Identify which cell holds the provided text, then report its [X, Y] central coordinate. 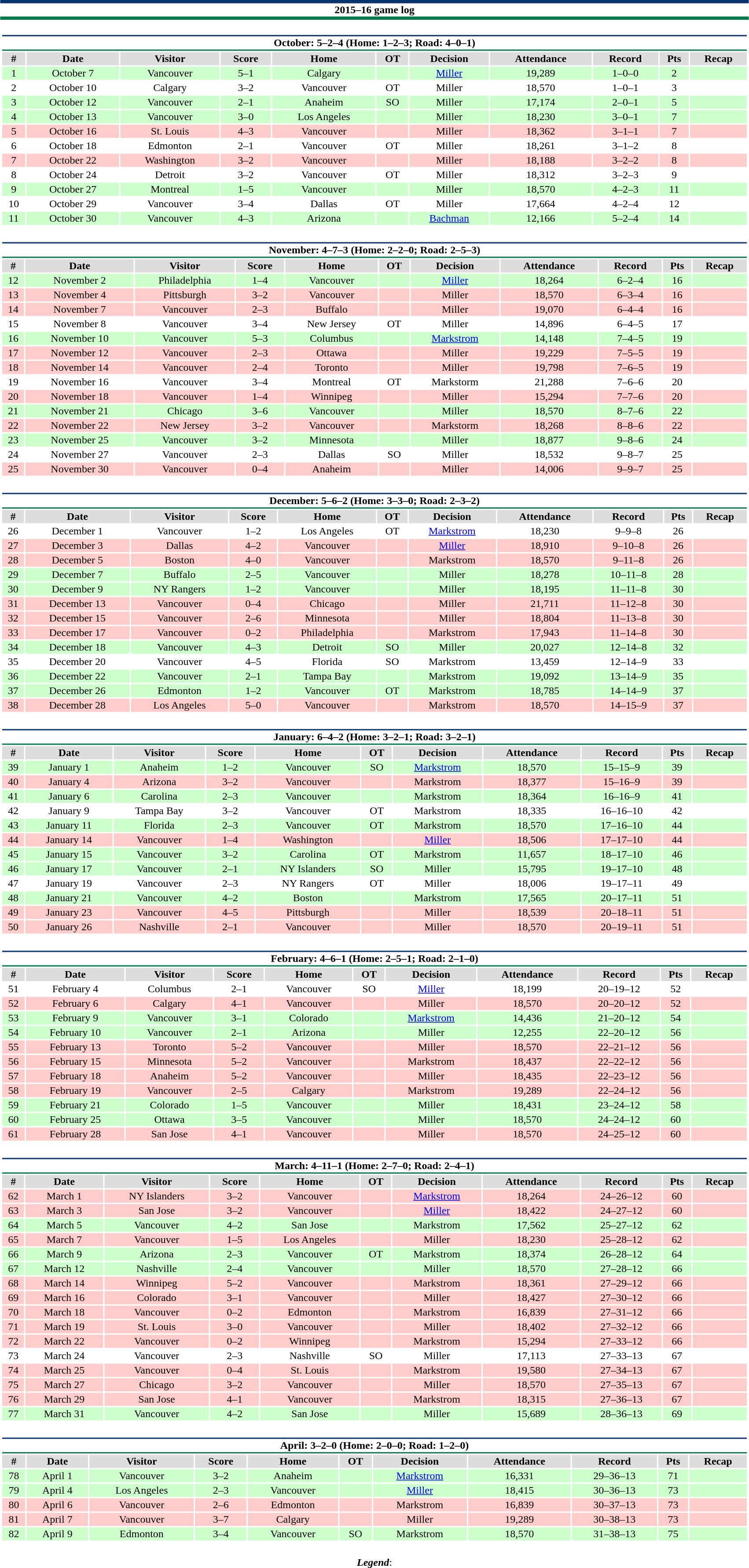
70 [13, 1312]
March 14 [64, 1283]
18,312 [540, 175]
18,435 [527, 1076]
19,070 [549, 309]
3–1–1 [626, 132]
March 9 [64, 1254]
17,943 [545, 633]
April 4 [57, 1491]
12,166 [540, 219]
76 [13, 1399]
6–3–4 [630, 295]
36 [13, 676]
26–28–12 [621, 1254]
18,268 [549, 425]
March 18 [64, 1312]
27–29–12 [621, 1283]
45 [13, 855]
18,188 [540, 161]
October: 5–2–4 (Home: 1–2–3; Road: 4–0–1) [374, 43]
15 [13, 324]
24–26–12 [621, 1196]
15–15–9 [622, 768]
October 10 [73, 88]
15,795 [532, 869]
March 27 [64, 1385]
27–34–13 [621, 1370]
15,689 [531, 1414]
18,335 [532, 811]
27–33–12 [621, 1341]
December 1 [77, 531]
25–28–12 [621, 1240]
November 4 [80, 295]
18,261 [540, 146]
9–9–7 [630, 469]
November 18 [80, 396]
30–36–13 [614, 1491]
40 [13, 782]
December 3 [77, 546]
18,415 [519, 1491]
6 [14, 146]
6–2–4 [630, 280]
22–20–12 [619, 1032]
18,278 [545, 575]
24–27–12 [621, 1211]
27–36–13 [621, 1399]
65 [13, 1240]
18,199 [527, 989]
March: 4–11–1 (Home: 2–7–0; Road: 2–4–1) [374, 1166]
3–5 [239, 1119]
March 19 [64, 1327]
January 14 [69, 840]
17,113 [531, 1356]
March 25 [64, 1370]
20–19–11 [622, 927]
7–7–6 [630, 396]
February 15 [75, 1061]
29 [13, 575]
27–33–13 [621, 1356]
17–16–10 [622, 826]
January: 6–4–2 (Home: 3–2–1; Road: 3–2–1) [374, 737]
January 4 [69, 782]
4–2–3 [626, 190]
19,580 [531, 1370]
October 29 [73, 204]
14,436 [527, 1018]
5–2–4 [626, 219]
23–24–12 [619, 1105]
20–20–12 [619, 1003]
18,532 [549, 454]
March 16 [64, 1298]
January 17 [69, 869]
18,785 [545, 691]
17,562 [531, 1225]
December: 5–6–2 (Home: 3–3–0; Road: 2–3–2) [374, 501]
5–1 [246, 73]
79 [14, 1491]
November 7 [80, 309]
3–0–1 [626, 117]
January 11 [69, 826]
77 [13, 1414]
December 26 [77, 691]
15–16–9 [622, 782]
27 [13, 546]
53 [13, 1018]
22–24–12 [619, 1090]
February 25 [75, 1119]
72 [13, 1341]
27–31–12 [621, 1312]
14,896 [549, 324]
27–28–12 [621, 1269]
3–6 [260, 411]
December 18 [77, 647]
3–2–2 [626, 161]
3–1–2 [626, 146]
12–14–8 [628, 647]
11–12–8 [628, 604]
21,711 [545, 604]
31–38–13 [614, 1534]
8–7–6 [630, 411]
18,361 [531, 1283]
March 7 [64, 1240]
20–17–11 [622, 898]
7–4–5 [630, 338]
12–14–9 [628, 662]
January 1 [69, 768]
April 1 [57, 1476]
October 12 [73, 102]
81 [14, 1520]
19–17–11 [622, 884]
November 21 [80, 411]
April: 3–2–0 (Home: 2–0–0; Road: 1–2–0) [374, 1445]
14–15–9 [628, 705]
18,877 [549, 440]
November 8 [80, 324]
4–2–4 [626, 204]
11–13–8 [628, 618]
January 21 [69, 898]
82 [14, 1534]
November 2 [80, 280]
February 9 [75, 1018]
April 7 [57, 1520]
20–18–11 [622, 913]
November 16 [80, 382]
22–23–12 [619, 1076]
30–37–13 [614, 1505]
20,027 [545, 647]
4–0 [253, 560]
November 27 [80, 454]
October 27 [73, 190]
17,565 [532, 898]
March 1 [64, 1196]
November 14 [80, 367]
21 [13, 411]
December 15 [77, 618]
19,229 [549, 353]
February 28 [75, 1134]
18,422 [531, 1211]
March 22 [64, 1341]
18,402 [531, 1327]
December 20 [77, 662]
12,255 [527, 1032]
25–27–12 [621, 1225]
January 26 [69, 927]
14–14–9 [628, 691]
38 [13, 705]
18,377 [532, 782]
February 21 [75, 1105]
50 [13, 927]
December 17 [77, 633]
27–35–13 [621, 1385]
6–4–5 [630, 324]
22–21–12 [619, 1047]
30–38–13 [614, 1520]
74 [13, 1370]
9–9–8 [628, 531]
October 18 [73, 146]
29–36–13 [614, 1476]
17,174 [540, 102]
March 5 [64, 1225]
2015–16 game log [374, 10]
23 [13, 440]
18,804 [545, 618]
March 12 [64, 1269]
11–14–8 [628, 633]
18,506 [532, 840]
December 5 [77, 560]
January 6 [69, 797]
November: 4–7–3 (Home: 2–2–0; Road: 2–5–3) [374, 250]
24–24–12 [619, 1119]
11–11–8 [628, 589]
10 [14, 204]
68 [13, 1283]
3–2–3 [626, 175]
January 15 [69, 855]
16–16–9 [622, 797]
18,362 [540, 132]
9–8–6 [630, 440]
13 [13, 295]
18,374 [531, 1254]
5–0 [253, 705]
61 [13, 1134]
18,437 [527, 1061]
7–5–5 [630, 353]
19,798 [549, 367]
8–8–6 [630, 425]
January 9 [69, 811]
18,910 [545, 546]
24–25–12 [619, 1134]
18–17–10 [622, 855]
14,148 [549, 338]
18,364 [532, 797]
February 10 [75, 1032]
21–20–12 [619, 1018]
21,288 [549, 382]
April 9 [57, 1534]
43 [13, 826]
February 6 [75, 1003]
February 19 [75, 1090]
6–4–4 [630, 309]
December 9 [77, 589]
November 10 [80, 338]
March 31 [64, 1414]
November 22 [80, 425]
1–0–0 [626, 73]
20–19–12 [619, 989]
18,427 [531, 1298]
9–8–7 [630, 454]
1 [14, 73]
October 24 [73, 175]
January 19 [69, 884]
80 [14, 1505]
19,092 [545, 676]
78 [14, 1476]
34 [13, 647]
February 4 [75, 989]
55 [13, 1047]
November 12 [80, 353]
December 7 [77, 575]
February 18 [75, 1076]
October 16 [73, 132]
63 [13, 1211]
October 22 [73, 161]
16–16–10 [622, 811]
December 22 [77, 676]
18 [13, 367]
9–10–8 [628, 546]
January 23 [69, 913]
1–0–1 [626, 88]
16,331 [519, 1476]
31 [13, 604]
18,315 [531, 1399]
18,431 [527, 1105]
59 [13, 1105]
October 30 [73, 219]
18,539 [532, 913]
April 6 [57, 1505]
7–6–6 [630, 382]
February 13 [75, 1047]
November 30 [80, 469]
17,664 [540, 204]
18,195 [545, 589]
13–14–9 [628, 676]
3–7 [221, 1520]
57 [13, 1076]
October 13 [73, 117]
February: 4–6–1 (Home: 2–5–1; Road: 2–1–0) [374, 959]
Bachman [449, 219]
10–11–8 [628, 575]
4 [14, 117]
13,459 [545, 662]
December 13 [77, 604]
27–32–12 [621, 1327]
5–3 [260, 338]
2–0–1 [626, 102]
28–36–13 [621, 1414]
March 24 [64, 1356]
March 3 [64, 1211]
14,006 [549, 469]
47 [13, 884]
11,657 [532, 855]
March 29 [64, 1399]
November 25 [80, 440]
17–17–10 [622, 840]
7–6–5 [630, 367]
October 7 [73, 73]
19–17–10 [622, 869]
18,006 [532, 884]
27–30–12 [621, 1298]
22–22–12 [619, 1061]
9–11–8 [628, 560]
December 28 [77, 705]
